Scan for the cell matching the given text and deliver its [x, y] coordinate at center. 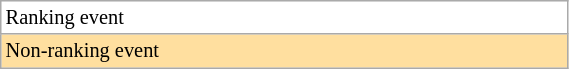
Ranking event [284, 17]
Non-ranking event [284, 51]
